Scan for the cell matching the given text and deliver its [X, Y] coordinate at center. 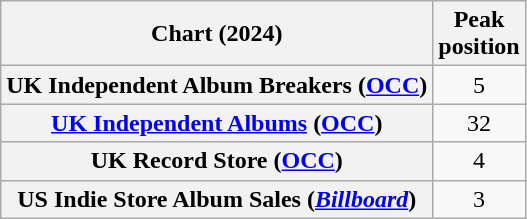
UK Record Store (OCC) [217, 161]
UK Independent Albums (OCC) [217, 123]
32 [479, 123]
4 [479, 161]
5 [479, 85]
UK Independent Album Breakers (OCC) [217, 85]
Peakposition [479, 34]
3 [479, 199]
Chart (2024) [217, 34]
US Indie Store Album Sales (Billboard) [217, 199]
